From the cell containing the given text, extract its center point as [x, y] coordinate. 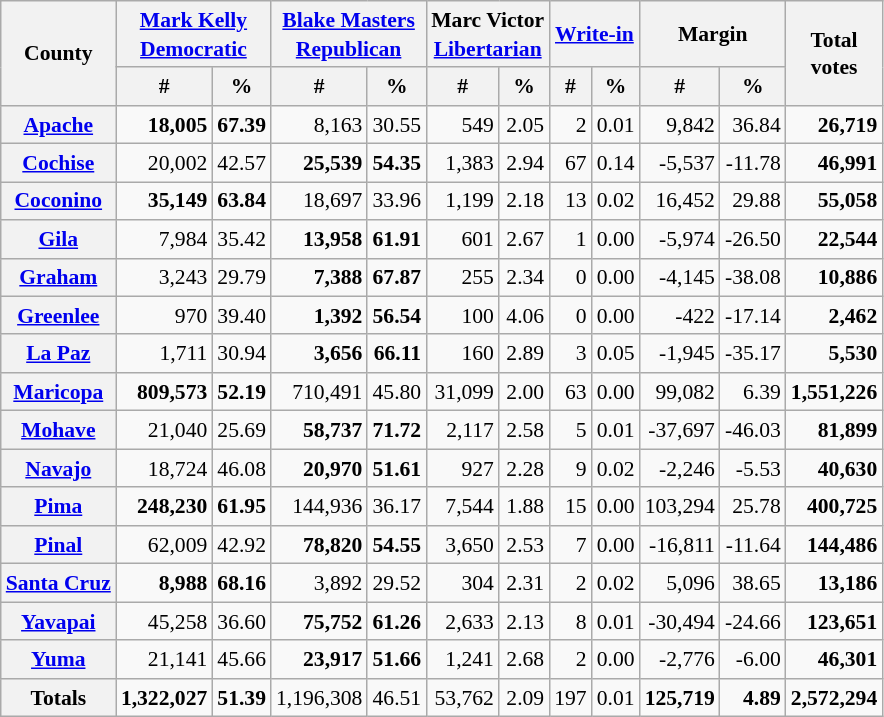
18,697 [319, 201]
Yuma [58, 659]
36.84 [753, 125]
160 [462, 354]
81,899 [834, 430]
2.89 [524, 354]
-26.50 [753, 239]
197 [570, 698]
21,040 [164, 430]
18,724 [164, 468]
Pima [58, 507]
61.91 [396, 239]
63 [570, 392]
75,752 [319, 621]
35,149 [164, 201]
0.05 [616, 354]
1 [570, 239]
16,452 [680, 201]
0.14 [616, 163]
255 [462, 277]
2,633 [462, 621]
103,294 [680, 507]
30.94 [242, 354]
20,970 [319, 468]
100 [462, 316]
144,486 [834, 545]
Totalvotes [834, 53]
970 [164, 316]
67.39 [242, 125]
Navajo [58, 468]
-6.00 [753, 659]
20,002 [164, 163]
29.88 [753, 201]
55,058 [834, 201]
3 [570, 354]
7 [570, 545]
2,572,294 [834, 698]
-11.78 [753, 163]
2.58 [524, 430]
Apache [58, 125]
Mohave [58, 430]
54.55 [396, 545]
46,991 [834, 163]
400,725 [834, 507]
-35.17 [753, 354]
-17.14 [753, 316]
304 [462, 583]
46.08 [242, 468]
51.66 [396, 659]
-5.53 [753, 468]
3,656 [319, 354]
1,241 [462, 659]
Graham [58, 277]
Gila [58, 239]
38.65 [753, 583]
33.96 [396, 201]
10,886 [834, 277]
2.68 [524, 659]
2.94 [524, 163]
3,892 [319, 583]
-4,145 [680, 277]
8,988 [164, 583]
68.16 [242, 583]
2.67 [524, 239]
Santa Cruz [58, 583]
2.34 [524, 277]
Marc VictorLibertarian [488, 34]
Margin [713, 34]
Cochise [58, 163]
30.55 [396, 125]
Coconino [58, 201]
1,551,226 [834, 392]
248,230 [164, 507]
45,258 [164, 621]
1,711 [164, 354]
42.57 [242, 163]
46,301 [834, 659]
-5,537 [680, 163]
-16,811 [680, 545]
-30,494 [680, 621]
53,762 [462, 698]
Totals [58, 698]
809,573 [164, 392]
46.51 [396, 698]
1,392 [319, 316]
6.39 [753, 392]
54.35 [396, 163]
25.69 [242, 430]
9,842 [680, 125]
Write-in [594, 34]
9 [570, 468]
71.72 [396, 430]
63.84 [242, 201]
58,737 [319, 430]
40,630 [834, 468]
66.11 [396, 354]
2.18 [524, 201]
29.79 [242, 277]
99,082 [680, 392]
Greenlee [58, 316]
-2,776 [680, 659]
26,719 [834, 125]
1.88 [524, 507]
1,322,027 [164, 698]
62,009 [164, 545]
45.80 [396, 392]
-422 [680, 316]
-11.64 [753, 545]
35.42 [242, 239]
La Paz [58, 354]
21,141 [164, 659]
5 [570, 430]
125,719 [680, 698]
4.89 [753, 698]
51.61 [396, 468]
2.53 [524, 545]
13,958 [319, 239]
-2,246 [680, 468]
7,388 [319, 277]
31,099 [462, 392]
42.92 [242, 545]
8,163 [319, 125]
County [58, 53]
2.13 [524, 621]
25.78 [753, 507]
123,651 [834, 621]
13,186 [834, 583]
2,462 [834, 316]
549 [462, 125]
13 [570, 201]
67 [570, 163]
2,117 [462, 430]
601 [462, 239]
1,199 [462, 201]
-1,945 [680, 354]
-37,697 [680, 430]
927 [462, 468]
710,491 [319, 392]
8 [570, 621]
7,984 [164, 239]
23,917 [319, 659]
18,005 [164, 125]
61.26 [396, 621]
52.19 [242, 392]
Blake MastersRepublican [348, 34]
3,243 [164, 277]
45.66 [242, 659]
2.00 [524, 392]
Mark KellyDemocratic [194, 34]
39.40 [242, 316]
-5,974 [680, 239]
3,650 [462, 545]
36.60 [242, 621]
1,383 [462, 163]
-24.66 [753, 621]
25,539 [319, 163]
29.52 [396, 583]
5,096 [680, 583]
2.09 [524, 698]
67.87 [396, 277]
15 [570, 507]
144,936 [319, 507]
-46.03 [753, 430]
36.17 [396, 507]
78,820 [319, 545]
-38.08 [753, 277]
Yavapai [58, 621]
1,196,308 [319, 698]
4.06 [524, 316]
2.05 [524, 125]
2.28 [524, 468]
61.95 [242, 507]
5,530 [834, 354]
Maricopa [58, 392]
7,544 [462, 507]
22,544 [834, 239]
2.31 [524, 583]
51.39 [242, 698]
56.54 [396, 316]
Pinal [58, 545]
